From the cell containing the given text, extract its center point as [X, Y] coordinate. 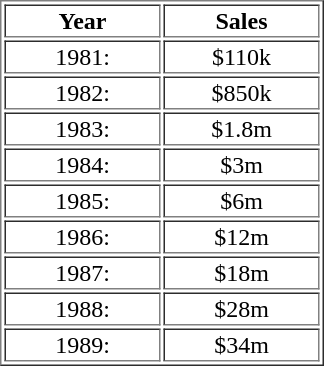
1989: [82, 344]
1981: [82, 56]
$6m [242, 200]
$1.8m [242, 128]
$3m [242, 164]
$12m [242, 236]
$110k [242, 56]
Sales [242, 20]
1984: [82, 164]
$34m [242, 344]
Year [82, 20]
1986: [82, 236]
1987: [82, 272]
$850k [242, 92]
1985: [82, 200]
1982: [82, 92]
1983: [82, 128]
$28m [242, 308]
1988: [82, 308]
$18m [242, 272]
